Locate the cell with the specified text and output its (x, y) center coordinate. 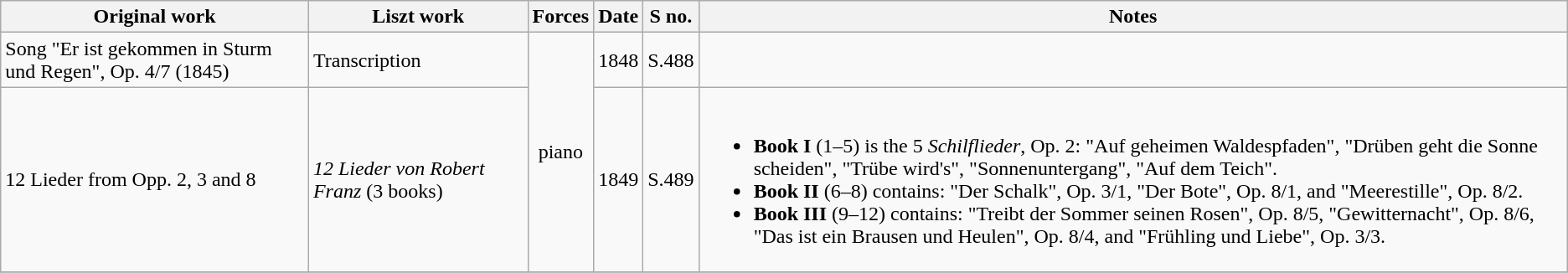
12 Lieder von Robert Franz (3 books) (418, 179)
piano (561, 152)
S.488 (671, 60)
1849 (618, 179)
S.489 (671, 179)
Liszt work (418, 17)
1848 (618, 60)
Original work (155, 17)
Song "Er ist gekommen in Sturm und Regen", Op. 4/7 (1845) (155, 60)
12 Lieder from Opp. 2, 3 and 8 (155, 179)
Date (618, 17)
S no. (671, 17)
Notes (1132, 17)
Forces (561, 17)
Transcription (418, 60)
